Extract the [X, Y] coordinate from the center of the cell holding the provided text.  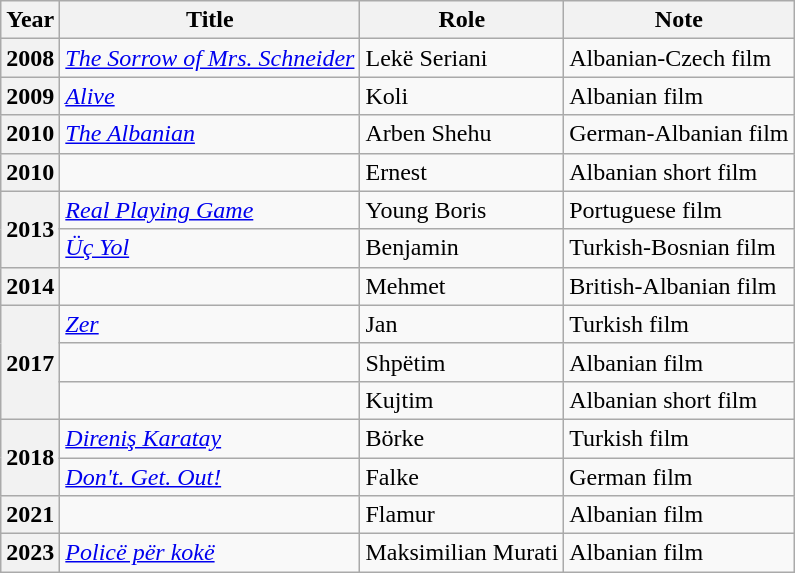
The Albanian [210, 134]
2008 [30, 58]
Albanian-Czech film [679, 58]
German-Albanian film [679, 134]
Arben Shehu [462, 134]
Benjamin [462, 248]
The Sorrow of Mrs. Schneider [210, 58]
Falke [462, 477]
Alive [210, 96]
Year [30, 20]
2023 [30, 553]
Jan [462, 324]
Turkish-Bosnian film [679, 248]
Kujtim [462, 400]
Direniş Karatay [210, 438]
Shpëtim [462, 362]
Don't. Get. Out! [210, 477]
Ernest [462, 172]
Note [679, 20]
Maksimilian Murati [462, 553]
2017 [30, 362]
Koli [462, 96]
2021 [30, 515]
Role [462, 20]
British-Albanian film [679, 286]
Zer [210, 324]
2013 [30, 229]
Mehmet [462, 286]
Real Playing Game [210, 210]
Börke [462, 438]
Portuguese film [679, 210]
Policë për kokë [210, 553]
2014 [30, 286]
Title [210, 20]
2009 [30, 96]
Young Boris [462, 210]
German film [679, 477]
2018 [30, 457]
Lekë Seriani [462, 58]
Flamur [462, 515]
Üç Yol [210, 248]
